Search for the cell housing the specified text and yield its (X, Y) center coordinate. 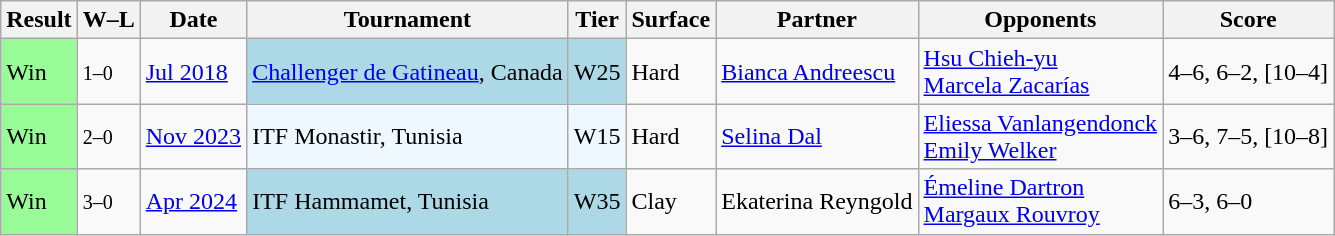
Date (193, 20)
Jul 2018 (193, 72)
Result (39, 20)
W15 (597, 136)
Ekaterina Reyngold (817, 202)
ITF Hammamet, Tunisia (408, 202)
W25 (597, 72)
W35 (597, 202)
Eliessa Vanlangendonck Emily Welker (1040, 136)
Apr 2024 (193, 202)
3–6, 7–5, [10–8] (1248, 136)
Partner (817, 20)
Nov 2023 (193, 136)
Tier (597, 20)
Émeline Dartron Margaux Rouvroy (1040, 202)
Selina Dal (817, 136)
ITF Monastir, Tunisia (408, 136)
Tournament (408, 20)
Opponents (1040, 20)
3–0 (108, 202)
Challenger de Gatineau, Canada (408, 72)
6–3, 6–0 (1248, 202)
Hsu Chieh-yu Marcela Zacarías (1040, 72)
1–0 (108, 72)
2–0 (108, 136)
4–6, 6–2, [10–4] (1248, 72)
W–L (108, 20)
Surface (671, 20)
Clay (671, 202)
Bianca Andreescu (817, 72)
Score (1248, 20)
